Capture the cell that displays the provided text and extract its (x, y) central coordinate. 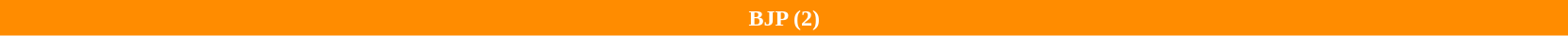
BJP (2) (784, 18)
